Find where the given text appears and provide that cell's center as [x, y] coordinate. 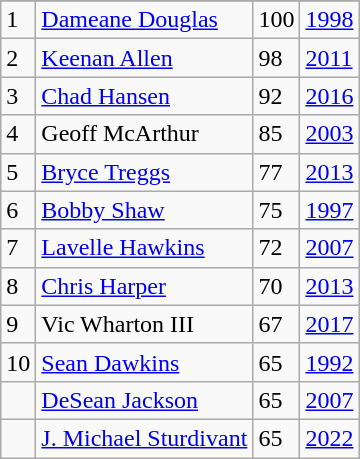
1992 [330, 362]
Keenan Allen [144, 58]
1998 [330, 20]
Dameane Douglas [144, 20]
Sean Dawkins [144, 362]
8 [18, 286]
2003 [330, 134]
Chris Harper [144, 286]
98 [276, 58]
Geoff McArthur [144, 134]
4 [18, 134]
9 [18, 324]
Chad Hansen [144, 96]
10 [18, 362]
70 [276, 286]
77 [276, 172]
1997 [330, 210]
2022 [330, 438]
J. Michael Sturdivant [144, 438]
2017 [330, 324]
DeSean Jackson [144, 400]
3 [18, 96]
Vic Wharton III [144, 324]
2016 [330, 96]
7 [18, 248]
6 [18, 210]
1 [18, 20]
67 [276, 324]
85 [276, 134]
Bobby Shaw [144, 210]
Bryce Treggs [144, 172]
75 [276, 210]
2011 [330, 58]
5 [18, 172]
100 [276, 20]
2 [18, 58]
92 [276, 96]
72 [276, 248]
Lavelle Hawkins [144, 248]
